From the cell containing the given text, extract its center point as (X, Y) coordinate. 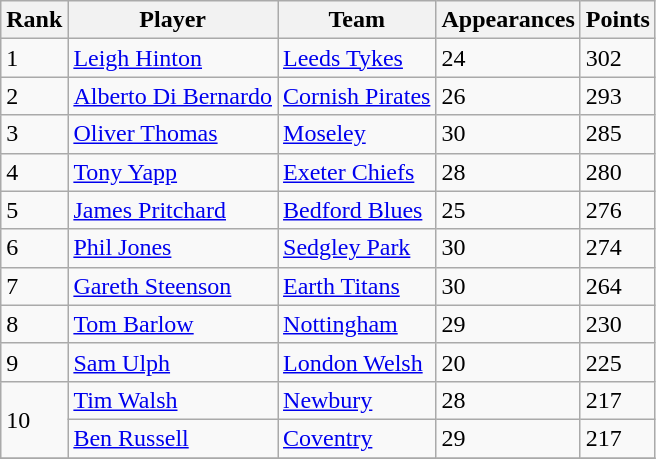
Alberto Di Bernardo (173, 96)
Team (357, 20)
9 (34, 362)
280 (618, 172)
Tim Walsh (173, 400)
Phil Jones (173, 248)
Gareth Steenson (173, 286)
230 (618, 324)
5 (34, 210)
James Pritchard (173, 210)
Cornish Pirates (357, 96)
Points (618, 20)
4 (34, 172)
6 (34, 248)
285 (618, 134)
Moseley (357, 134)
276 (618, 210)
Exeter Chiefs (357, 172)
293 (618, 96)
Sedgley Park (357, 248)
Bedford Blues (357, 210)
Coventry (357, 438)
Earth Titans (357, 286)
7 (34, 286)
Oliver Thomas (173, 134)
Ben Russell (173, 438)
Leigh Hinton (173, 58)
Newbury (357, 400)
Player (173, 20)
302 (618, 58)
Nottingham (357, 324)
1 (34, 58)
274 (618, 248)
Rank (34, 20)
225 (618, 362)
26 (508, 96)
3 (34, 134)
Leeds Tykes (357, 58)
Tony Yapp (173, 172)
Appearances (508, 20)
Sam Ulph (173, 362)
10 (34, 419)
20 (508, 362)
8 (34, 324)
264 (618, 286)
25 (508, 210)
2 (34, 96)
London Welsh (357, 362)
Tom Barlow (173, 324)
24 (508, 58)
